Search for the cell housing the specified text and yield its [X, Y] center coordinate. 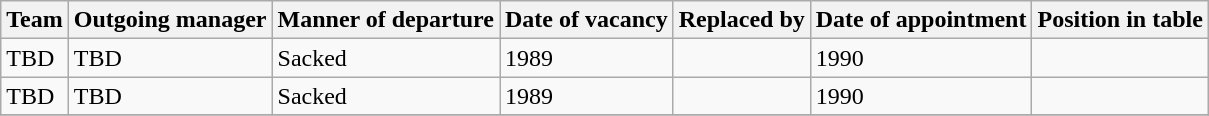
Replaced by [742, 20]
Date of vacancy [587, 20]
Outgoing manager [170, 20]
Position in table [1120, 20]
Team [35, 20]
Manner of departure [386, 20]
Date of appointment [921, 20]
